Find where the given text appears and provide that cell's center as (X, Y) coordinate. 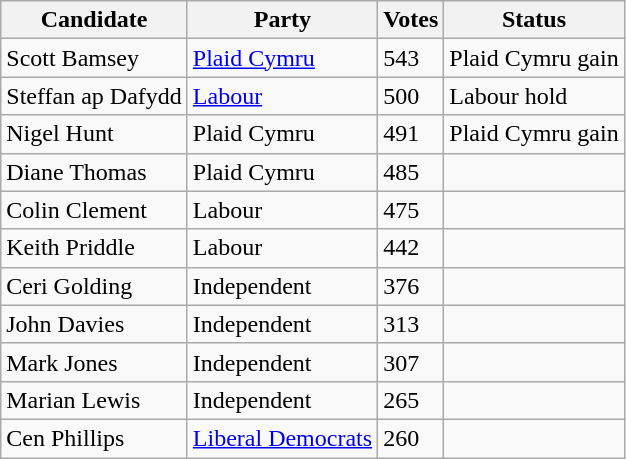
307 (411, 362)
442 (411, 248)
Status (534, 20)
Ceri Golding (94, 286)
475 (411, 210)
Candidate (94, 20)
376 (411, 286)
Nigel Hunt (94, 134)
Liberal Democrats (282, 438)
Cen Phillips (94, 438)
John Davies (94, 324)
260 (411, 438)
Keith Priddle (94, 248)
313 (411, 324)
543 (411, 58)
485 (411, 172)
Marian Lewis (94, 400)
500 (411, 96)
Mark Jones (94, 362)
Colin Clement (94, 210)
491 (411, 134)
265 (411, 400)
Scott Bamsey (94, 58)
Labour hold (534, 96)
Diane Thomas (94, 172)
Votes (411, 20)
Steffan ap Dafydd (94, 96)
Party (282, 20)
